Extract the [X, Y] coordinate from the center of the cell holding the provided text.  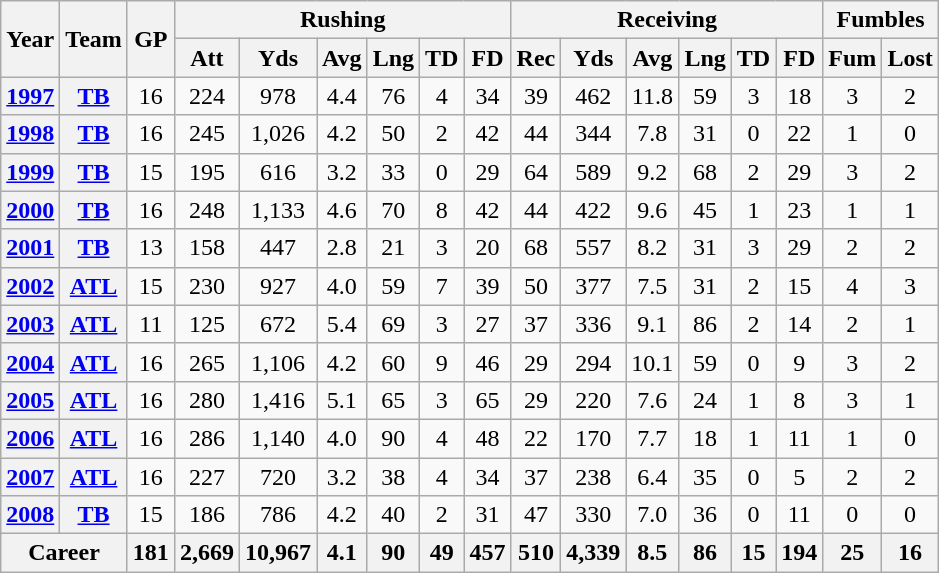
238 [594, 477]
9.6 [652, 210]
25 [852, 553]
927 [278, 286]
978 [278, 96]
2004 [30, 362]
294 [594, 362]
1,416 [278, 400]
224 [206, 96]
2006 [30, 438]
20 [488, 248]
7.6 [652, 400]
10,967 [278, 553]
69 [393, 324]
2002 [30, 286]
7.7 [652, 438]
1997 [30, 96]
Team [94, 39]
36 [705, 515]
4.4 [342, 96]
720 [278, 477]
589 [594, 172]
11.8 [652, 96]
6.4 [652, 477]
422 [594, 210]
377 [594, 286]
5.4 [342, 324]
10.1 [652, 362]
Rec [536, 58]
9.2 [652, 172]
1,026 [278, 134]
1998 [30, 134]
2005 [30, 400]
7.0 [652, 515]
447 [278, 248]
GP [150, 39]
786 [278, 515]
220 [594, 400]
330 [594, 515]
336 [594, 324]
13 [150, 248]
4,339 [594, 553]
8.5 [652, 553]
616 [278, 172]
158 [206, 248]
1999 [30, 172]
Year [30, 39]
Fumbles [880, 20]
2001 [30, 248]
1,133 [278, 210]
7.5 [652, 286]
14 [800, 324]
8.2 [652, 248]
1,140 [278, 438]
4.6 [342, 210]
181 [150, 553]
33 [393, 172]
7 [442, 286]
49 [442, 553]
2007 [30, 477]
510 [536, 553]
21 [393, 248]
280 [206, 400]
2,669 [206, 553]
4.1 [342, 553]
2000 [30, 210]
344 [594, 134]
230 [206, 286]
557 [594, 248]
Rushing [342, 20]
457 [488, 553]
76 [393, 96]
1,106 [278, 362]
248 [206, 210]
Career [64, 553]
5.1 [342, 400]
47 [536, 515]
24 [705, 400]
35 [705, 477]
Receiving [667, 20]
38 [393, 477]
45 [705, 210]
Lost [910, 58]
60 [393, 362]
7.8 [652, 134]
70 [393, 210]
Att [206, 58]
5 [800, 477]
Fum [852, 58]
170 [594, 438]
125 [206, 324]
265 [206, 362]
48 [488, 438]
9.1 [652, 324]
194 [800, 553]
2003 [30, 324]
286 [206, 438]
195 [206, 172]
2.8 [342, 248]
462 [594, 96]
46 [488, 362]
40 [393, 515]
186 [206, 515]
23 [800, 210]
227 [206, 477]
27 [488, 324]
245 [206, 134]
64 [536, 172]
2008 [30, 515]
672 [278, 324]
